Provide the [X, Y] coordinate of the cell's center where the given text is located.  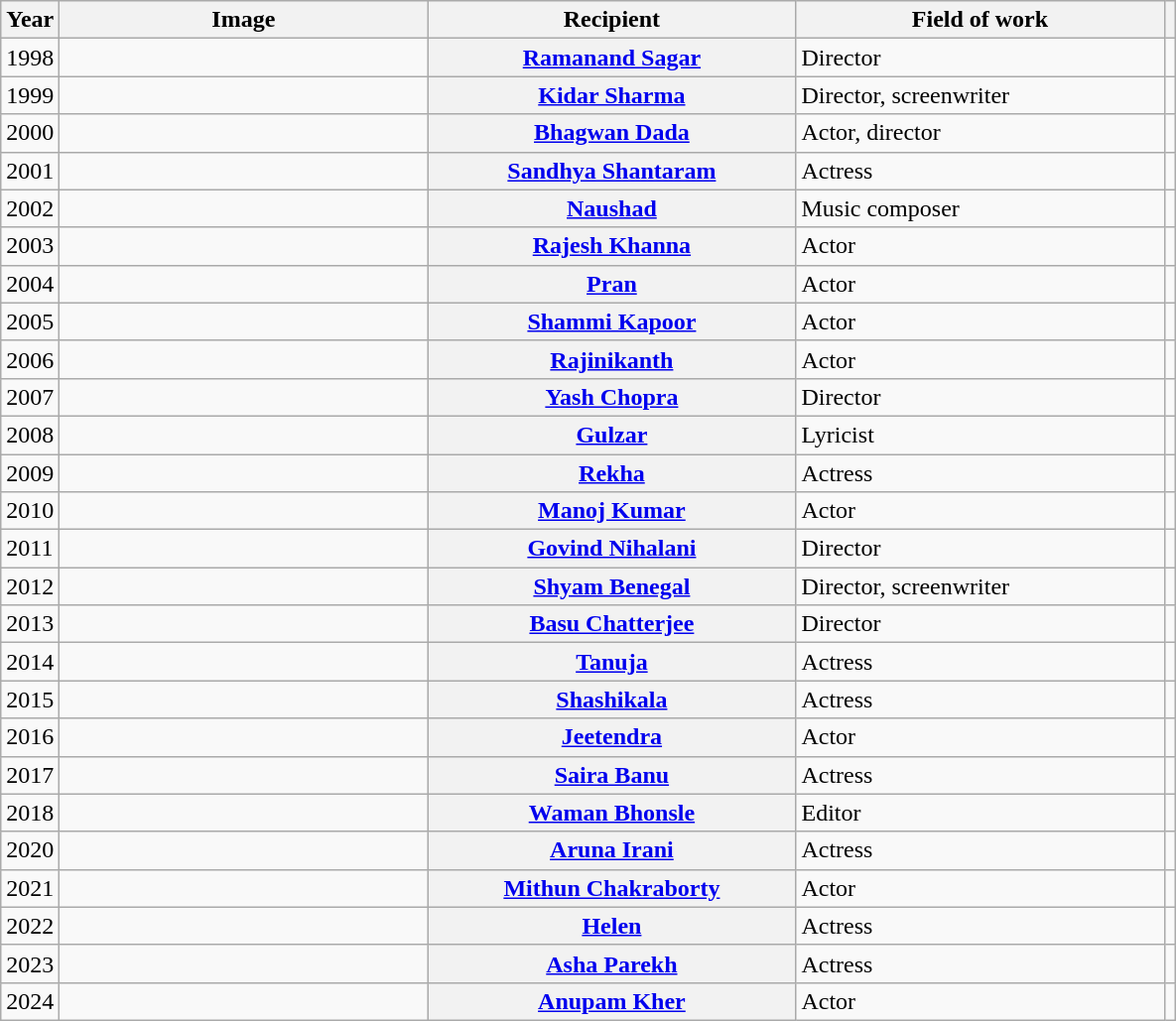
2014 [30, 662]
2024 [30, 1001]
Manoj Kumar [611, 511]
Jeetendra [611, 737]
1999 [30, 95]
Image [244, 20]
Recipient [611, 20]
Helen [611, 926]
Actor, director [980, 133]
Mithun Chakraborty [611, 888]
Rajesh Khanna [611, 246]
Gulzar [611, 435]
Shyam Benegal [611, 586]
2009 [30, 473]
Year [30, 20]
Shashikala [611, 700]
2010 [30, 511]
2023 [30, 963]
Field of work [980, 20]
2017 [30, 775]
2020 [30, 850]
2001 [30, 171]
Asha Parekh [611, 963]
Kidar Sharma [611, 95]
Ramanand Sagar [611, 58]
Rajinikanth [611, 359]
2021 [30, 888]
1998 [30, 58]
Pran [611, 284]
2016 [30, 737]
Bhagwan Dada [611, 133]
Shammi Kapoor [611, 321]
Aruna Irani [611, 850]
2000 [30, 133]
Music composer [980, 208]
Waman Bhonsle [611, 813]
2006 [30, 359]
Sandhya Shantaram [611, 171]
Govind Nihalani [611, 549]
2012 [30, 586]
2002 [30, 208]
2011 [30, 549]
Anupam Kher [611, 1001]
Lyricist [980, 435]
2013 [30, 624]
2018 [30, 813]
2004 [30, 284]
Rekha [611, 473]
Tanuja [611, 662]
2007 [30, 397]
2005 [30, 321]
Editor [980, 813]
2022 [30, 926]
Saira Banu [611, 775]
2015 [30, 700]
2003 [30, 246]
Naushad [611, 208]
Basu Chatterjee [611, 624]
2008 [30, 435]
Yash Chopra [611, 397]
